Extract the (X, Y) coordinate from the center of the cell holding the provided text.  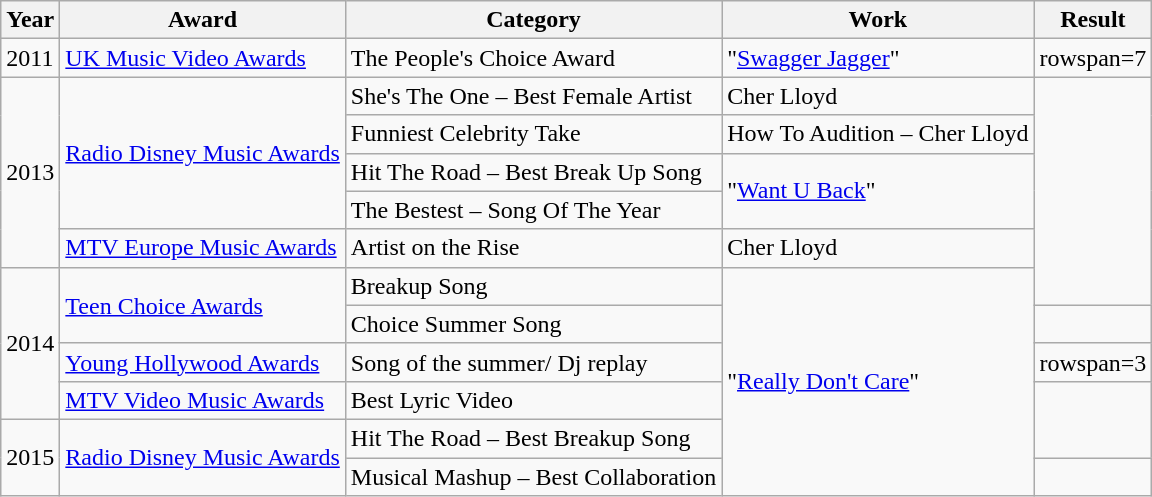
Hit The Road – Best Breakup Song (533, 438)
2014 (30, 343)
"Really Don't Care" (878, 381)
Hit The Road – Best Break Up Song (533, 172)
Work (878, 20)
MTV Video Music Awards (203, 400)
Song of the summer/ Dj replay (533, 362)
MTV Europe Music Awards (203, 248)
UK Music Video Awards (203, 58)
Best Lyric Video (533, 400)
Award (203, 20)
Choice Summer Song (533, 324)
Young Hollywood Awards (203, 362)
Teen Choice Awards (203, 305)
Funniest Celebrity Take (533, 134)
"Swagger Jagger" (878, 58)
Musical Mashup – Best Collaboration (533, 477)
Breakup Song (533, 286)
Category (533, 20)
The Bestest – Song Of The Year (533, 210)
She's The One – Best Female Artist (533, 96)
Year (30, 20)
rowspan=3 (1093, 362)
2013 (30, 172)
rowspan=7 (1093, 58)
The People's Choice Award (533, 58)
Artist on the Rise (533, 248)
2011 (30, 58)
Result (1093, 20)
2015 (30, 457)
How To Audition – Cher Lloyd (878, 134)
"Want U Back" (878, 191)
